Determine the [X, Y] coordinate at the center of the cell enclosing the given text.  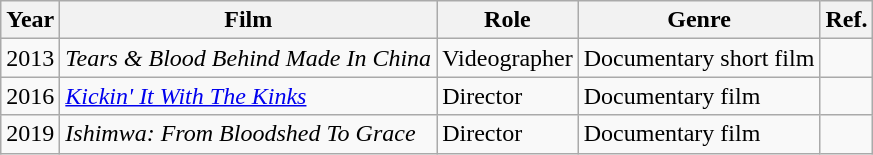
Genre [699, 20]
Role [508, 20]
Ref. [846, 20]
Ishimwa: From Bloodshed To Grace [248, 134]
Kickin' It With The Kinks [248, 96]
Film [248, 20]
Documentary short film [699, 58]
2016 [30, 96]
Year [30, 20]
2019 [30, 134]
2013 [30, 58]
Tears & Blood Behind Made In China [248, 58]
Videographer [508, 58]
